Detect which cell encompasses the target text, then output its (x, y) center coordinate. 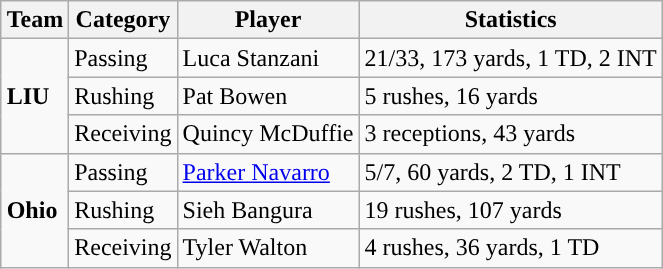
3 receptions, 43 yards (510, 134)
Team (35, 20)
Tyler Walton (268, 248)
Player (268, 20)
Statistics (510, 20)
Quincy McDuffie (268, 134)
Ohio (35, 210)
5/7, 60 yards, 2 TD, 1 INT (510, 172)
19 rushes, 107 yards (510, 210)
Category (123, 20)
Parker Navarro (268, 172)
Luca Stanzani (268, 58)
4 rushes, 36 yards, 1 TD (510, 248)
Sieh Bangura (268, 210)
21/33, 173 yards, 1 TD, 2 INT (510, 58)
Pat Bowen (268, 96)
LIU (35, 96)
5 rushes, 16 yards (510, 96)
